For the text-containing cell, return its midpoint in [x, y] coordinate format. 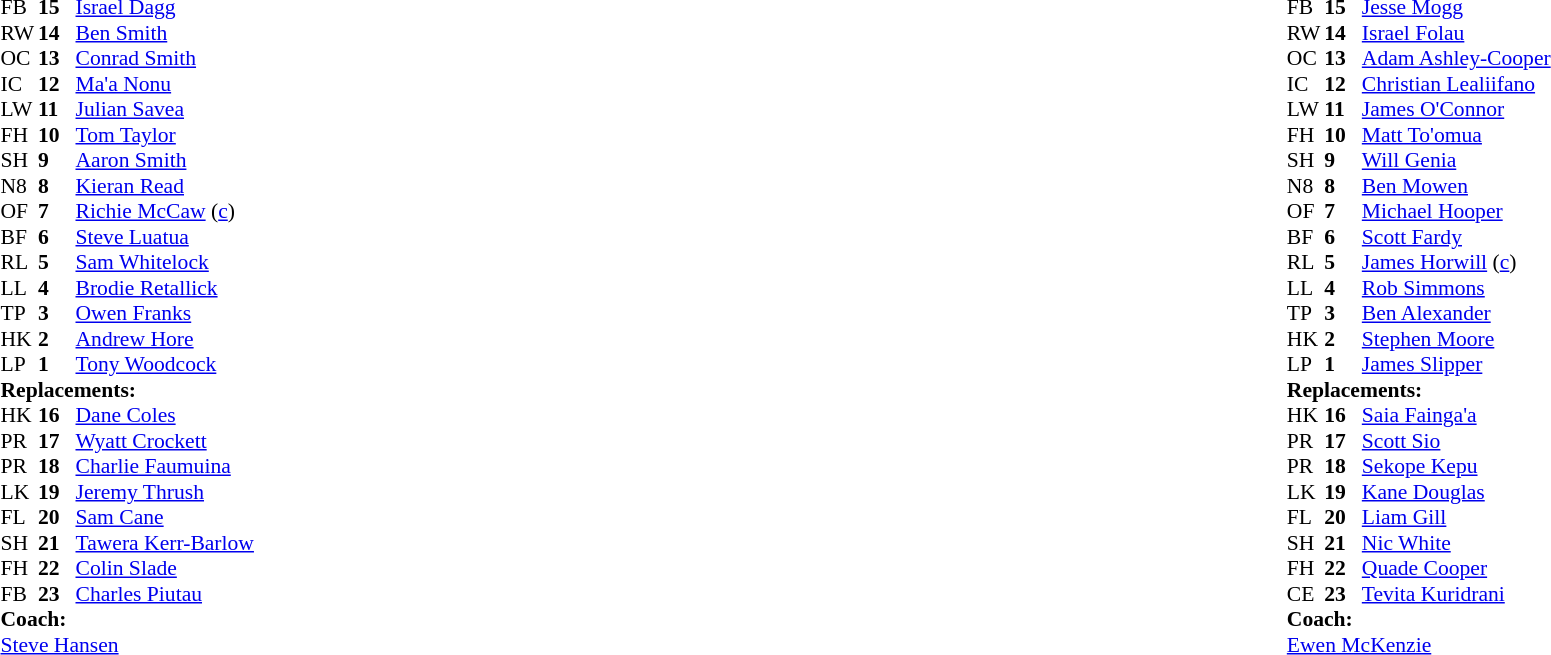
Sam Whitelock [165, 263]
Andrew Hore [165, 339]
Nic White [1456, 543]
Matt To'omua [1456, 135]
Charles Piutau [165, 594]
Charlie Faumuina [165, 467]
Brodie Retallick [165, 288]
Adam Ashley-Cooper [1456, 59]
Kieran Read [165, 186]
Christian Lealiifano [1456, 84]
Rob Simmons [1456, 288]
Saia Fainga'a [1456, 415]
James O'Connor [1456, 109]
CE [1306, 594]
Will Genia [1456, 161]
Aaron Smith [165, 161]
Liam Gill [1456, 517]
Tevita Kuridrani [1456, 594]
James Slipper [1456, 365]
Colin Slade [165, 569]
Scott Fardy [1456, 237]
Sekope Kepu [1456, 467]
Quade Cooper [1456, 569]
Sam Cane [165, 517]
Jeremy Thrush [165, 492]
Ben Alexander [1456, 313]
Israel Folau [1456, 33]
Steve Luatua [165, 237]
Richie McCaw (c) [165, 211]
Tony Woodcock [165, 365]
Stephen Moore [1456, 339]
FB [19, 594]
Owen Franks [165, 313]
James Horwill (c) [1456, 263]
Dane Coles [165, 415]
Ma'a Nonu [165, 84]
Kane Douglas [1456, 492]
Tom Taylor [165, 135]
Julian Savea [165, 109]
Wyatt Crockett [165, 441]
Conrad Smith [165, 59]
Ben Mowen [1456, 186]
Ben Smith [165, 33]
Scott Sio [1456, 441]
Michael Hooper [1456, 211]
Tawera Kerr-Barlow [165, 543]
